Identify which cell holds the provided text, then report its (x, y) central coordinate. 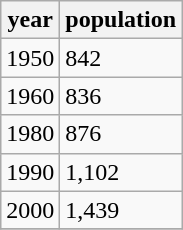
836 (121, 96)
1980 (30, 134)
876 (121, 134)
1990 (30, 172)
1950 (30, 58)
population (121, 20)
1960 (30, 96)
year (30, 20)
2000 (30, 210)
1,439 (121, 210)
842 (121, 58)
1,102 (121, 172)
